Locate the cell with the specified text and output its (X, Y) center coordinate. 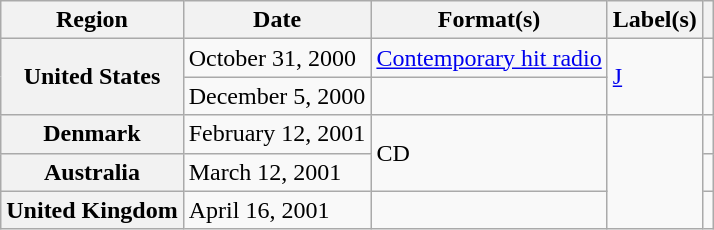
CD (489, 153)
March 12, 2001 (277, 172)
Label(s) (654, 20)
Region (92, 20)
October 31, 2000 (277, 58)
Australia (92, 172)
United Kingdom (92, 210)
February 12, 2001 (277, 134)
Format(s) (489, 20)
December 5, 2000 (277, 96)
Contemporary hit radio (489, 58)
April 16, 2001 (277, 210)
J (654, 77)
United States (92, 77)
Date (277, 20)
Denmark (92, 134)
